Return the [x, y] coordinate for the center point of the cell that contains the specified text.  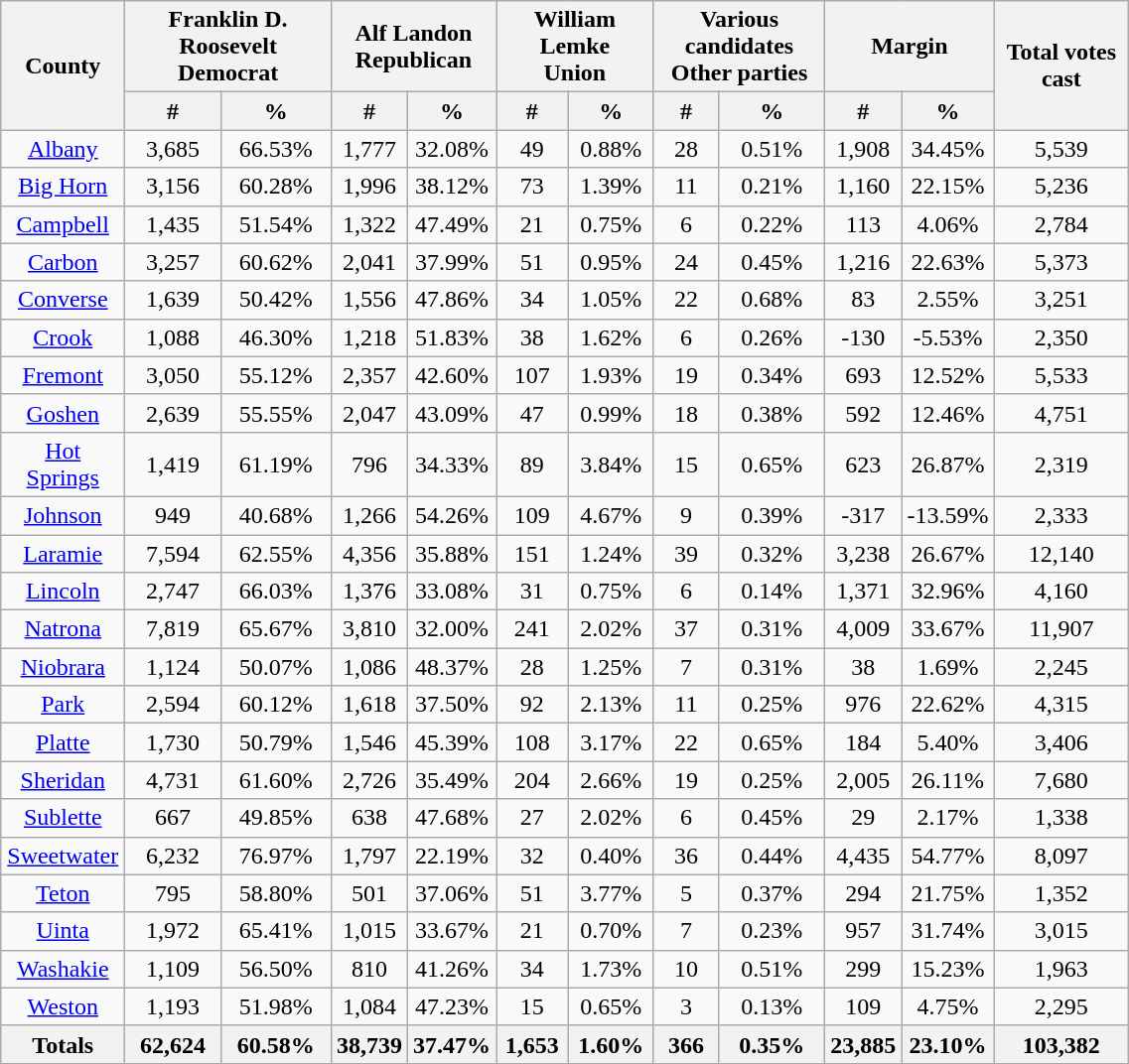
108 [532, 742]
7,819 [173, 629]
65.41% [276, 931]
0.23% [773, 931]
1,972 [173, 931]
976 [864, 705]
2.66% [611, 780]
18 [685, 413]
Alf LandonRepublican [413, 47]
35.88% [451, 553]
366 [685, 1044]
Margin [910, 47]
7,680 [1061, 780]
Uinta [64, 931]
0.68% [773, 300]
51.98% [276, 1006]
4,009 [864, 629]
1,084 [369, 1006]
55.55% [276, 413]
1,338 [1061, 818]
48.37% [451, 667]
4,435 [864, 856]
37.50% [451, 705]
501 [369, 893]
1,216 [864, 262]
Sublette [64, 818]
34.45% [947, 149]
2,005 [864, 780]
1,088 [173, 337]
32.08% [451, 149]
62,624 [173, 1044]
54.77% [947, 856]
Total votes cast [1061, 66]
-13.59% [947, 515]
60.28% [276, 187]
5 [685, 893]
5.40% [947, 742]
38,739 [369, 1044]
0.37% [773, 893]
Niobrara [64, 667]
2,047 [369, 413]
667 [173, 818]
Franklin D. RooseveltDemocrat [228, 47]
26.11% [947, 780]
0.14% [773, 592]
Johnson [64, 515]
4.06% [947, 224]
1.93% [611, 375]
795 [173, 893]
0.13% [773, 1006]
3,810 [369, 629]
1,797 [369, 856]
1,015 [369, 931]
Weston [64, 1006]
73 [532, 187]
2,357 [369, 375]
Various candidatesOther parties [739, 47]
1,086 [369, 667]
66.03% [276, 592]
60.12% [276, 705]
1,639 [173, 300]
55.12% [276, 375]
1,556 [369, 300]
Fremont [64, 375]
103,382 [1061, 1044]
43.09% [451, 413]
1,218 [369, 337]
693 [864, 375]
2,747 [173, 592]
0.88% [611, 149]
0.38% [773, 413]
27 [532, 818]
65.67% [276, 629]
50.42% [276, 300]
5,533 [1061, 375]
32 [532, 856]
294 [864, 893]
3,238 [864, 553]
1.62% [611, 337]
62.55% [276, 553]
1,908 [864, 149]
6,232 [173, 856]
949 [173, 515]
1,160 [864, 187]
184 [864, 742]
39 [685, 553]
56.50% [276, 969]
46.30% [276, 337]
1,777 [369, 149]
3,257 [173, 262]
623 [864, 465]
37.47% [451, 1044]
Converse [64, 300]
4,731 [173, 780]
35.49% [451, 780]
2,245 [1061, 667]
1,352 [1061, 893]
47.23% [451, 1006]
1,322 [369, 224]
0.26% [773, 337]
23.10% [947, 1044]
638 [369, 818]
37 [685, 629]
1,124 [173, 667]
1,435 [173, 224]
92 [532, 705]
Sheridan [64, 780]
1,266 [369, 515]
2,319 [1061, 465]
89 [532, 465]
5,539 [1061, 149]
3.77% [611, 893]
299 [864, 969]
Albany [64, 149]
0.35% [773, 1044]
2,295 [1061, 1006]
24 [685, 262]
40.68% [276, 515]
Hot Springs [64, 465]
0.32% [773, 553]
957 [864, 931]
42.60% [451, 375]
61.60% [276, 780]
33.08% [451, 592]
810 [369, 969]
3,050 [173, 375]
0.99% [611, 413]
2,726 [369, 780]
Totals [64, 1044]
0.40% [611, 856]
Washakie [64, 969]
3.84% [611, 465]
26.67% [947, 553]
2,041 [369, 262]
7,594 [173, 553]
66.53% [276, 149]
36 [685, 856]
51.83% [451, 337]
12,140 [1061, 553]
1.05% [611, 300]
4,356 [369, 553]
83 [864, 300]
Sweetwater [64, 856]
0.21% [773, 187]
Teton [64, 893]
1.60% [611, 1044]
3,156 [173, 187]
3,685 [173, 149]
151 [532, 553]
107 [532, 375]
0.34% [773, 375]
22.62% [947, 705]
3 [685, 1006]
11,907 [1061, 629]
241 [532, 629]
1,193 [173, 1006]
4.67% [611, 515]
1,618 [369, 705]
-5.53% [947, 337]
204 [532, 780]
1.39% [611, 187]
1,653 [532, 1044]
1,376 [369, 592]
31 [532, 592]
0.44% [773, 856]
2,333 [1061, 515]
2.55% [947, 300]
2,639 [173, 413]
0.70% [611, 931]
51.54% [276, 224]
47.49% [451, 224]
29 [864, 818]
Park [64, 705]
-317 [864, 515]
10 [685, 969]
3,015 [1061, 931]
1,546 [369, 742]
61.19% [276, 465]
37.06% [451, 893]
Goshen [64, 413]
1,963 [1061, 969]
76.97% [276, 856]
50.07% [276, 667]
2.13% [611, 705]
1.25% [611, 667]
1,730 [173, 742]
12.52% [947, 375]
41.26% [451, 969]
4,160 [1061, 592]
1,109 [173, 969]
Carbon [64, 262]
2,784 [1061, 224]
5,236 [1061, 187]
4.75% [947, 1006]
Crook [64, 337]
23,885 [864, 1044]
5,373 [1061, 262]
22.63% [947, 262]
1.69% [947, 667]
9 [685, 515]
49.85% [276, 818]
William LemkeUnion [576, 47]
60.58% [276, 1044]
3,406 [1061, 742]
22.15% [947, 187]
4,751 [1061, 413]
26.87% [947, 465]
38.12% [451, 187]
113 [864, 224]
Big Horn [64, 187]
0.95% [611, 262]
8,097 [1061, 856]
0.39% [773, 515]
34.33% [451, 465]
60.62% [276, 262]
1,996 [369, 187]
12.46% [947, 413]
47 [532, 413]
County [64, 66]
22.19% [451, 856]
1.73% [611, 969]
592 [864, 413]
47.86% [451, 300]
Campbell [64, 224]
Natrona [64, 629]
45.39% [451, 742]
21.75% [947, 893]
32.00% [451, 629]
Lincoln [64, 592]
2,594 [173, 705]
47.68% [451, 818]
Platte [64, 742]
50.79% [276, 742]
2,350 [1061, 337]
Laramie [64, 553]
3,251 [1061, 300]
15.23% [947, 969]
37.99% [451, 262]
2.17% [947, 818]
1,371 [864, 592]
3.17% [611, 742]
49 [532, 149]
4,315 [1061, 705]
-130 [864, 337]
0.22% [773, 224]
1.24% [611, 553]
58.80% [276, 893]
54.26% [451, 515]
796 [369, 465]
1,419 [173, 465]
32.96% [947, 592]
31.74% [947, 931]
